Pinpoint the cell where the given text exists, returning its [x, y] midpoint coordinate. 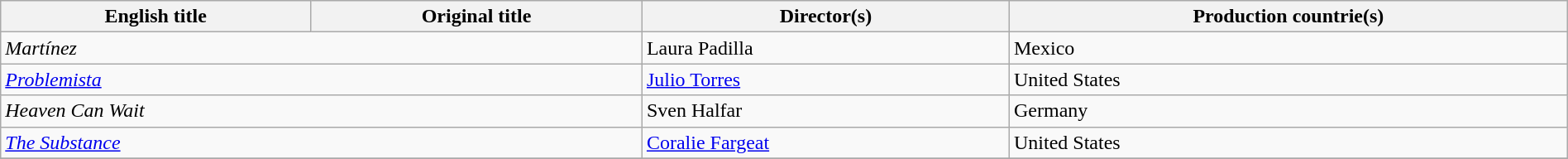
Mexico [1288, 48]
Julio Torres [825, 79]
Production countrie(s) [1288, 17]
The Substance [322, 142]
Laura Padilla [825, 48]
Problemista [322, 79]
Germany [1288, 111]
Original title [476, 17]
Sven Halfar [825, 111]
Martínez [322, 48]
Coralie Fargeat [825, 142]
Director(s) [825, 17]
Heaven Can Wait [322, 111]
English title [155, 17]
